For the text-containing cell, return its midpoint in (x, y) coordinate format. 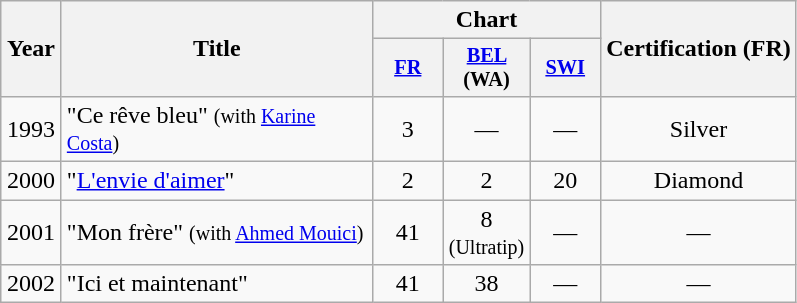
Year (32, 49)
2001 (32, 232)
1993 (32, 128)
20 (566, 181)
8(Ultratip) (486, 232)
"Mon frère" (with Ahmed Mouici) (216, 232)
"Ici et maintenant" (216, 284)
FR (408, 68)
Chart (486, 20)
Certification (FR) (699, 49)
"Ce rêve bleu" (with Karine Costa) (216, 128)
SWI (566, 68)
Title (216, 49)
3 (408, 128)
"L'envie d'aimer" (216, 181)
2002 (32, 284)
38 (486, 284)
Silver (699, 128)
BEL (WA) (486, 68)
2000 (32, 181)
Diamond (699, 181)
